Locate the cell with the specified text and output its (x, y) center coordinate. 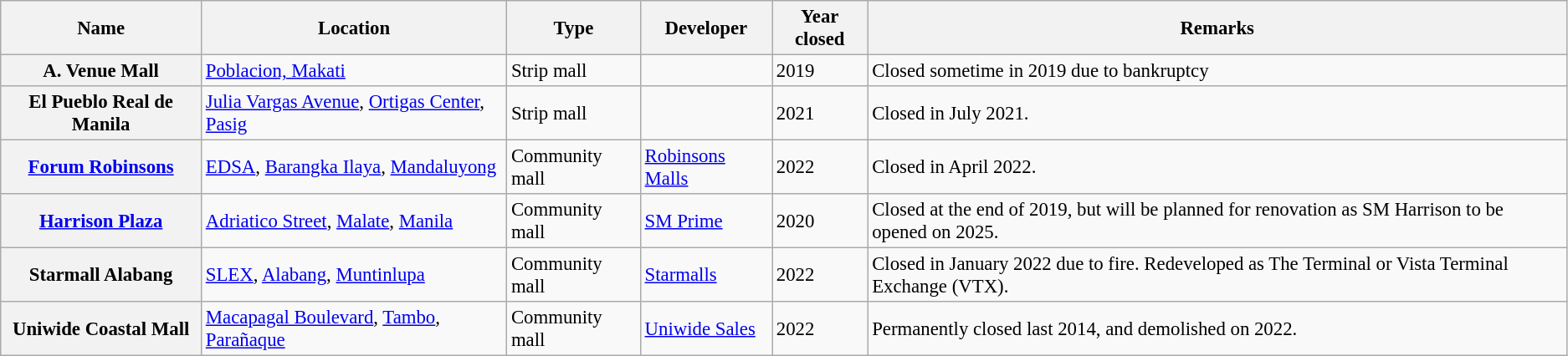
Closed sometime in 2019 due to bankruptcy (1217, 71)
SM Prime (706, 221)
Location (353, 28)
2021 (820, 114)
Year closed (820, 28)
Developer (706, 28)
Julia Vargas Avenue, Ortigas Center, Pasig (353, 114)
Remarks (1217, 28)
Adriatico Street, Malate, Manila (353, 221)
Closed in January 2022 due to fire. Redeveloped as The Terminal or Vista Terminal Exchange (VTX). (1217, 276)
EDSA, Barangka Ilaya, Mandaluyong (353, 167)
Closed at the end of 2019, but will be planned for renovation as SM Harrison to be opened on 2025. (1217, 221)
SLEX, Alabang, Muntinlupa (353, 276)
Starmalls (706, 276)
Starmall Alabang (101, 276)
El Pueblo Real de Manila (101, 114)
Closed in July 2021. (1217, 114)
2019 (820, 71)
Robinsons Malls (706, 167)
Type (574, 28)
A. Venue Mall (101, 71)
Harrison Plaza (101, 221)
Poblacion, Makati (353, 71)
Forum Robinsons (101, 167)
Closed in April 2022. (1217, 167)
2020 (820, 221)
Name (101, 28)
